Extract the (X, Y) coordinate from the center of the cell holding the provided text.  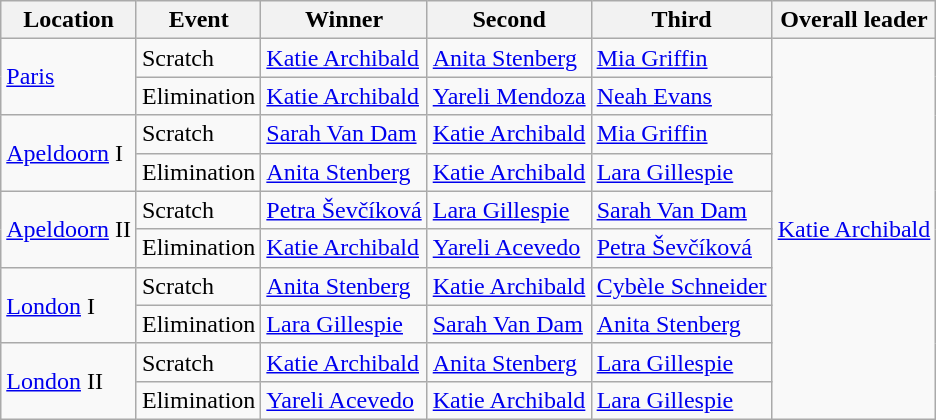
London I (69, 305)
Apeldoorn I (69, 153)
Apeldoorn II (69, 229)
Second (509, 20)
Winner (344, 20)
Overall leader (854, 20)
Paris (69, 77)
Third (682, 20)
Neah Evans (682, 96)
Cybèle Schneider (682, 286)
London II (69, 381)
Event (198, 20)
Yareli Mendoza (509, 96)
Location (69, 20)
